Detect which cell encompasses the target text, then output its [X, Y] center coordinate. 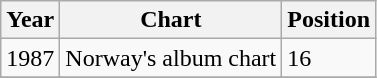
Year [30, 20]
1987 [30, 58]
Position [329, 20]
Norway's album chart [171, 58]
Chart [171, 20]
16 [329, 58]
